Capture the cell that displays the provided text and extract its [x, y] central coordinate. 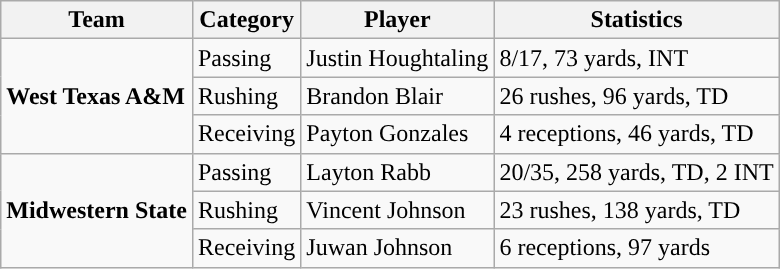
Vincent Johnson [398, 210]
West Texas A&M [97, 96]
Juwan Johnson [398, 248]
23 rushes, 138 yards, TD [636, 210]
Brandon Blair [398, 96]
Category [246, 20]
Team [97, 20]
20/35, 258 yards, TD, 2 INT [636, 172]
4 receptions, 46 yards, TD [636, 134]
8/17, 73 yards, INT [636, 58]
Payton Gonzales [398, 134]
26 rushes, 96 yards, TD [636, 96]
Midwestern State [97, 210]
Player [398, 20]
Statistics [636, 20]
Layton Rabb [398, 172]
Justin Houghtaling [398, 58]
6 receptions, 97 yards [636, 248]
